Locate the cell with the specified text and output its [x, y] center coordinate. 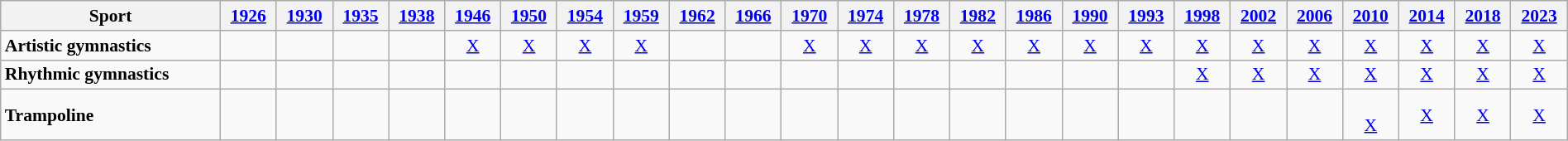
1990 [1090, 16]
1978 [922, 16]
Trampoline [111, 114]
1935 [361, 16]
2014 [1427, 16]
1959 [641, 16]
1998 [1202, 16]
1954 [585, 16]
2002 [1259, 16]
2010 [1370, 16]
1966 [753, 16]
1970 [810, 16]
1974 [866, 16]
Sport [111, 16]
1950 [529, 16]
Rhythmic gymnastics [111, 75]
1986 [1034, 16]
1982 [978, 16]
1926 [248, 16]
2006 [1315, 16]
Artistic gymnastics [111, 46]
1993 [1146, 16]
1962 [697, 16]
1930 [304, 16]
1938 [417, 16]
2023 [1539, 16]
2018 [1483, 16]
1946 [473, 16]
